For the text-containing cell, return its midpoint in (X, Y) coordinate format. 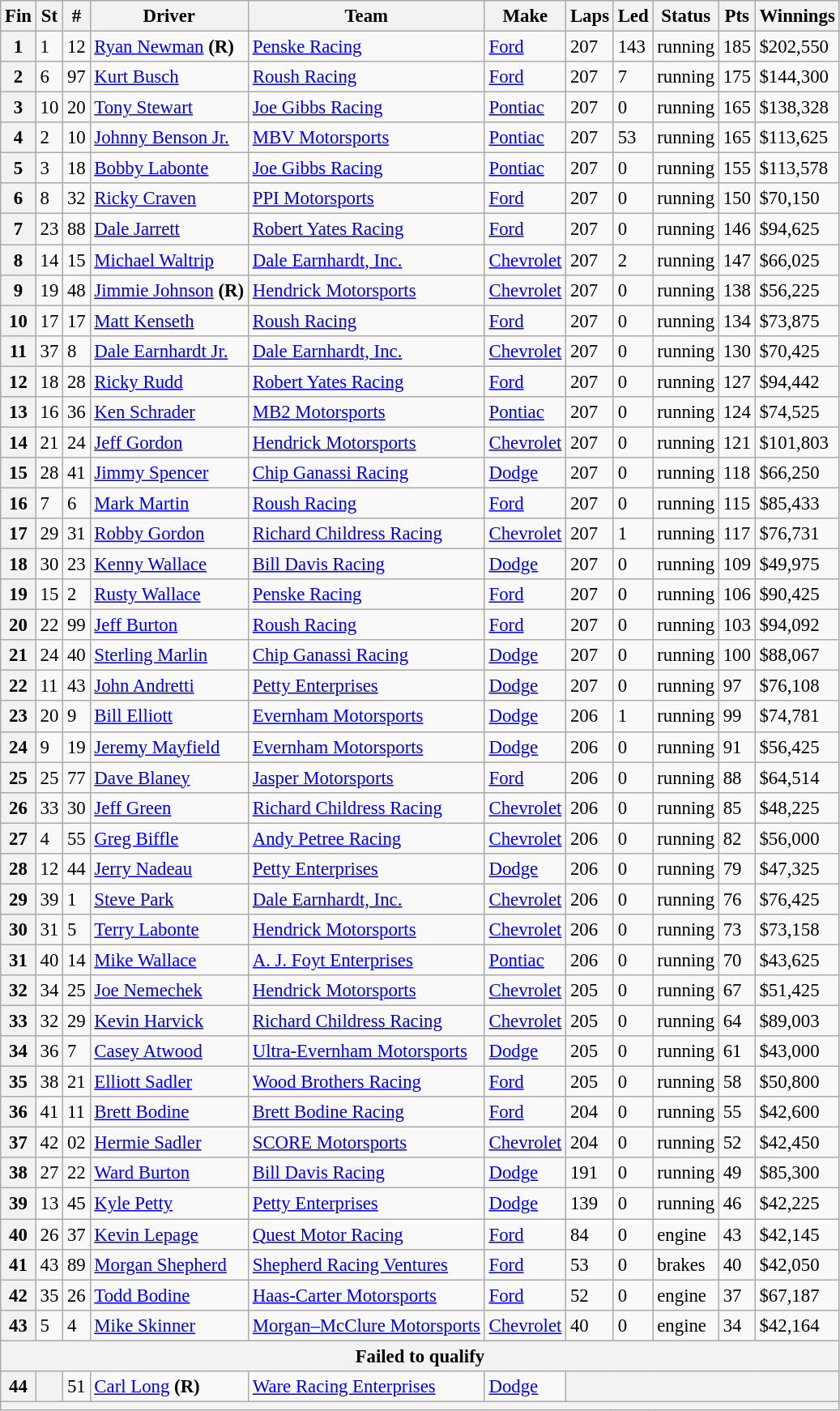
Dave Blaney (168, 778)
$74,525 (797, 412)
$47,325 (797, 869)
103 (737, 625)
$76,425 (797, 899)
143 (633, 47)
Bobby Labonte (168, 168)
130 (737, 351)
175 (737, 77)
$42,050 (797, 1264)
61 (737, 1051)
$48,225 (797, 808)
Kyle Petty (168, 1204)
Greg Biffle (168, 838)
$94,442 (797, 382)
Haas-Carter Motorsports (366, 1295)
Jeff Gordon (168, 442)
185 (737, 47)
Terry Labonte (168, 930)
Bill Elliott (168, 717)
$64,514 (797, 778)
Rusty Wallace (168, 595)
$74,781 (797, 717)
$90,425 (797, 595)
77 (76, 778)
A. J. Foyt Enterprises (366, 960)
Winnings (797, 16)
$50,800 (797, 1082)
$42,450 (797, 1143)
$144,300 (797, 77)
115 (737, 503)
Robby Gordon (168, 534)
Jerry Nadeau (168, 869)
Shepherd Racing Ventures (366, 1264)
Quest Motor Racing (366, 1234)
Mike Skinner (168, 1325)
Team (366, 16)
$70,150 (797, 198)
Jeff Burton (168, 625)
Make (525, 16)
$101,803 (797, 442)
139 (590, 1204)
Jimmy Spencer (168, 473)
Elliott Sadler (168, 1082)
Morgan Shepherd (168, 1264)
Wood Brothers Racing (366, 1082)
118 (737, 473)
Sterling Marlin (168, 655)
$94,625 (797, 229)
109 (737, 565)
45 (76, 1204)
46 (737, 1204)
$70,425 (797, 351)
Michael Waltrip (168, 260)
$67,187 (797, 1295)
Kurt Busch (168, 77)
$85,433 (797, 503)
191 (590, 1174)
84 (590, 1234)
82 (737, 838)
$66,250 (797, 473)
Carl Long (R) (168, 1387)
Morgan–McClure Motorsports (366, 1325)
Hermie Sadler (168, 1143)
$51,425 (797, 991)
Casey Atwood (168, 1051)
$76,731 (797, 534)
$42,164 (797, 1325)
$43,625 (797, 960)
Johnny Benson Jr. (168, 138)
Jeff Green (168, 808)
79 (737, 869)
Ward Burton (168, 1174)
$49,975 (797, 565)
$94,092 (797, 625)
St (49, 16)
Dale Earnhardt Jr. (168, 351)
$43,000 (797, 1051)
64 (737, 1021)
134 (737, 321)
Ricky Craven (168, 198)
155 (737, 168)
146 (737, 229)
Pts (737, 16)
MB2 Motorsports (366, 412)
73 (737, 930)
Joe Nemechek (168, 991)
$85,300 (797, 1174)
Matt Kenseth (168, 321)
# (76, 16)
Brett Bodine Racing (366, 1112)
91 (737, 747)
Mike Wallace (168, 960)
Jeremy Mayfield (168, 747)
SCORE Motorsports (366, 1143)
117 (737, 534)
$42,600 (797, 1112)
127 (737, 382)
Laps (590, 16)
PPI Motorsports (366, 198)
Steve Park (168, 899)
147 (737, 260)
100 (737, 655)
Kevin Harvick (168, 1021)
$73,875 (797, 321)
$113,625 (797, 138)
51 (76, 1387)
$66,025 (797, 260)
Dale Jarrett (168, 229)
Status (685, 16)
Fin (19, 16)
$138,328 (797, 108)
70 (737, 960)
$76,108 (797, 686)
$56,225 (797, 290)
Driver (168, 16)
John Andretti (168, 686)
$202,550 (797, 47)
Ken Schrader (168, 412)
brakes (685, 1264)
58 (737, 1082)
49 (737, 1174)
Jasper Motorsports (366, 778)
150 (737, 198)
Kevin Lepage (168, 1234)
$88,067 (797, 655)
85 (737, 808)
$42,225 (797, 1204)
MBV Motorsports (366, 138)
Tony Stewart (168, 108)
$73,158 (797, 930)
$89,003 (797, 1021)
89 (76, 1264)
Ultra-Evernham Motorsports (366, 1051)
Ware Racing Enterprises (366, 1387)
Failed to qualify (420, 1356)
Led (633, 16)
121 (737, 442)
67 (737, 991)
106 (737, 595)
$42,145 (797, 1234)
48 (76, 290)
124 (737, 412)
$56,000 (797, 838)
Brett Bodine (168, 1112)
Kenny Wallace (168, 565)
Andy Petree Racing (366, 838)
Todd Bodine (168, 1295)
Ricky Rudd (168, 382)
Jimmie Johnson (R) (168, 290)
Mark Martin (168, 503)
76 (737, 899)
138 (737, 290)
Ryan Newman (R) (168, 47)
$113,578 (797, 168)
02 (76, 1143)
$56,425 (797, 747)
